Return the [X, Y] coordinate for the center point of the cell that contains the specified text.  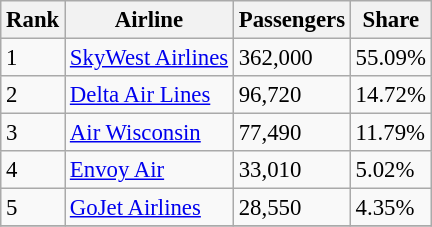
1 [33, 58]
SkyWest Airlines [150, 58]
4.35% [390, 208]
14.72% [390, 95]
28,550 [292, 208]
Share [390, 20]
5 [33, 208]
Air Wisconsin [150, 133]
362,000 [292, 58]
Delta Air Lines [150, 95]
55.09% [390, 58]
Passengers [292, 20]
96,720 [292, 95]
4 [33, 170]
GoJet Airlines [150, 208]
5.02% [390, 170]
33,010 [292, 170]
11.79% [390, 133]
77,490 [292, 133]
Rank [33, 20]
Envoy Air [150, 170]
Airline [150, 20]
2 [33, 95]
3 [33, 133]
